Output the [x, y] coordinate of the center of the cell containing the given text.  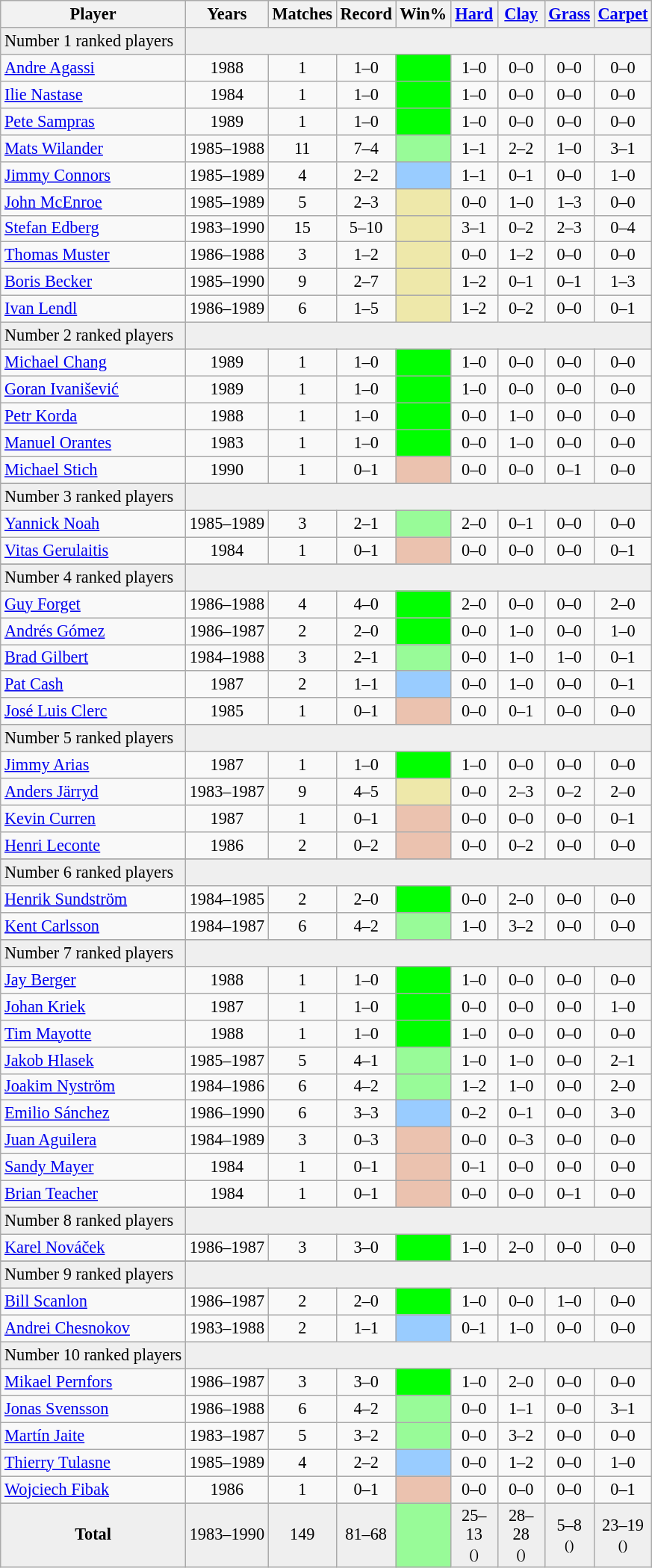
Win% [423, 14]
Andrei Chesnokov [93, 1328]
Michael Stich [93, 470]
Number 2 ranked players [93, 336]
1985 [227, 711]
Number 4 ranked players [93, 577]
Jakob Hlasek [93, 1060]
Bill Scanlon [93, 1301]
Thierry Tulasne [93, 1463]
Mikael Pernfors [93, 1382]
Number 10 ranked players [93, 1355]
5–10 [366, 229]
1984–1987 [227, 926]
Kent Carlsson [93, 926]
Ilie Nastase [93, 94]
Carpet [623, 14]
1983 [227, 443]
Years [227, 14]
Boris Becker [93, 282]
Brad Gilbert [93, 657]
5–8 () [569, 1534]
Martín Jaite [93, 1436]
Goran Ivanišević [93, 389]
Pete Sampras [93, 121]
Manuel Orantes [93, 443]
4–5 [366, 792]
Jimmy Arias [93, 765]
Grass [569, 14]
2–7 [366, 282]
Anders Järryd [93, 792]
1986–1990 [227, 1114]
4–1 [366, 1060]
149 [302, 1534]
81–68 [366, 1534]
Michael Chang [93, 362]
1985–1990 [227, 282]
1983–1988 [227, 1328]
Brian Teacher [93, 1194]
Mats Wilander [93, 148]
4–0 [366, 604]
1986–1989 [227, 309]
Matches [302, 14]
Jimmy Connors [93, 175]
28–28 () [521, 1534]
Thomas Muster [93, 255]
Number 3 ranked players [93, 497]
11 [302, 148]
1990 [227, 470]
7–4 [366, 148]
1984–1988 [227, 657]
Emilio Sánchez [93, 1114]
Number 1 ranked players [93, 41]
Number 9 ranked players [93, 1274]
Joakim Nyström [93, 1087]
Vitas Gerulaitis [93, 551]
Andrés Gómez [93, 630]
25–13 () [474, 1534]
José Luis Clerc [93, 711]
Henri Leconte [93, 846]
Number 7 ranked players [93, 952]
Player [93, 14]
Hard [474, 14]
Tim Mayotte [93, 1033]
Wojciech Fibak [93, 1489]
Ivan Lendl [93, 309]
Petr Korda [93, 416]
1–5 [366, 309]
1985–1988 [227, 148]
Stefan Edberg [93, 229]
Jay Berger [93, 979]
Karel Nováček [93, 1248]
1985–1987 [227, 1060]
Johan Kriek [93, 1006]
Henrik Sundström [93, 899]
0–4 [623, 229]
Number 6 ranked players [93, 873]
Clay [521, 14]
Yannick Noah [93, 524]
Sandy Mayer [93, 1168]
Guy Forget [93, 604]
Andre Agassi [93, 67]
Kevin Curren [93, 819]
Total [93, 1534]
3–3 [366, 1114]
1984–1986 [227, 1087]
15 [302, 229]
Number 5 ranked players [93, 738]
Pat Cash [93, 684]
1984–1989 [227, 1141]
Number 8 ranked players [93, 1221]
John McEnroe [93, 202]
Record [366, 14]
Juan Aguilera [93, 1141]
1984–1985 [227, 899]
23–19 () [623, 1534]
Jonas Svensson [93, 1409]
